Return [X, Y] of the center of cell containing provided text 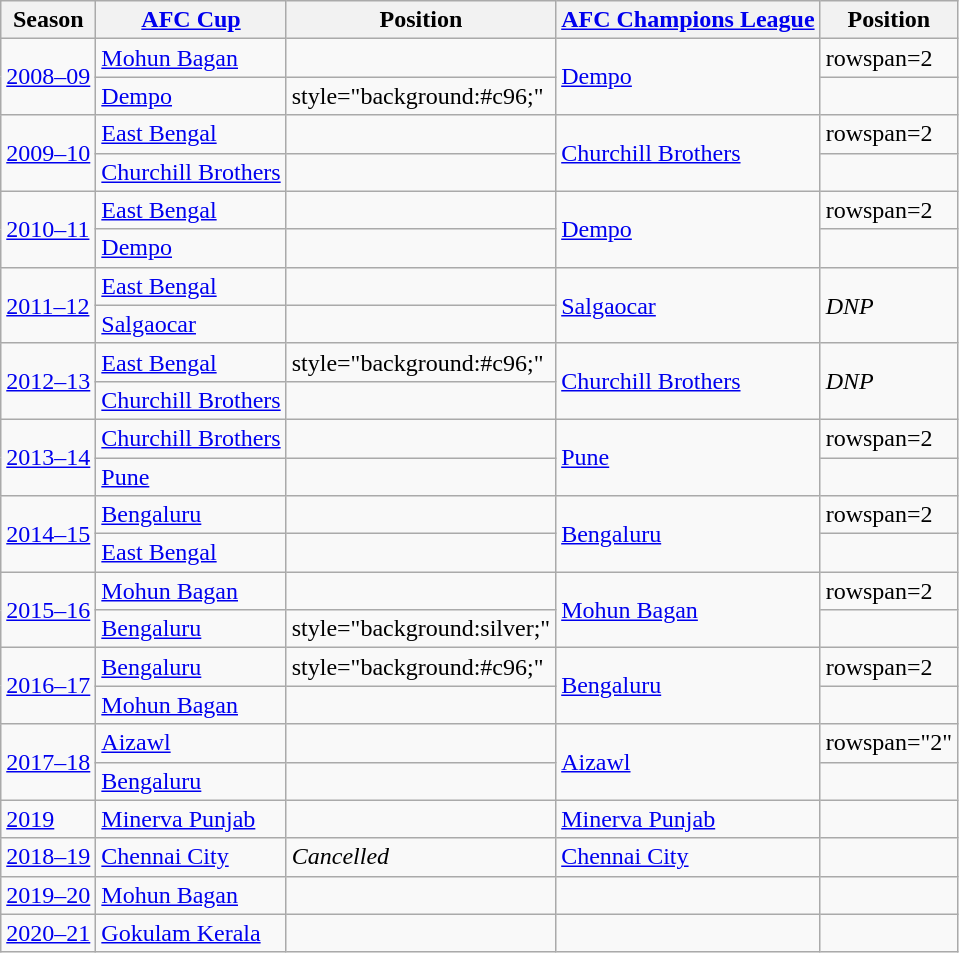
2017–18 [48, 762]
AFC Champions League [688, 20]
Gokulam Kerala [191, 933]
2019 [48, 819]
2016–17 [48, 686]
2009–10 [48, 153]
2014–15 [48, 534]
2020–21 [48, 933]
rowspan="2" [889, 743]
Season [48, 20]
2012–13 [48, 381]
2013–14 [48, 457]
2015–16 [48, 610]
2018–19 [48, 857]
2011–12 [48, 305]
Cancelled [420, 857]
AFC Cup [191, 20]
style="background:silver;" [420, 629]
2019–20 [48, 895]
2010–11 [48, 229]
2008–09 [48, 77]
